Return (X, Y) of the center of cell containing provided text 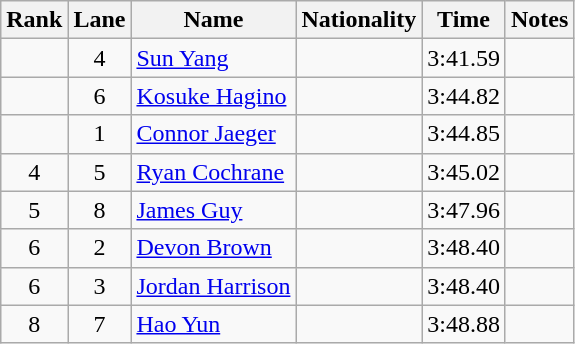
Jordan Harrison (214, 286)
3:41.59 (464, 58)
Sun Yang (214, 58)
Notes (539, 20)
3:47.96 (464, 210)
Rank (34, 20)
3:45.02 (464, 172)
Nationality (359, 20)
Hao Yun (214, 324)
Devon Brown (214, 248)
James Guy (214, 210)
Name (214, 20)
3:44.85 (464, 134)
7 (100, 324)
Connor Jaeger (214, 134)
3:44.82 (464, 96)
3 (100, 286)
Ryan Cochrane (214, 172)
Time (464, 20)
Lane (100, 20)
3:48.88 (464, 324)
2 (100, 248)
Kosuke Hagino (214, 96)
1 (100, 134)
